Return [X, Y] of the center of cell containing provided text 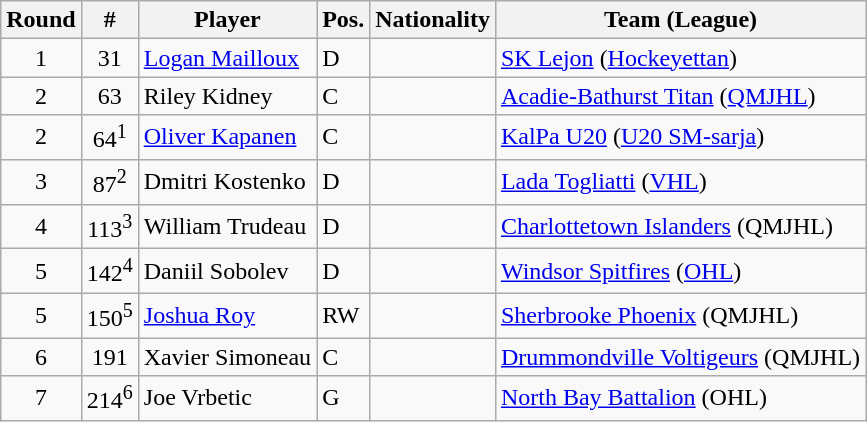
1424 [110, 272]
G [344, 398]
Lada Togliatti (VHL) [680, 182]
William Trudeau [227, 226]
191 [110, 357]
1133 [110, 226]
4 [41, 226]
Team (League) [680, 20]
Round [41, 20]
31 [110, 58]
Logan Mailloux [227, 58]
3 [41, 182]
Joe Vrbetic [227, 398]
KalPa U20 (U20 SM-sarja) [680, 138]
SK Lejon (Hockeyettan) [680, 58]
Player [227, 20]
Drummondville Voltigeurs (QMJHL) [680, 357]
RW [344, 316]
Acadie-Bathurst Titan (QMJHL) [680, 96]
Windsor Spitfires (OHL) [680, 272]
641 [110, 138]
Sherbrooke Phoenix (QMJHL) [680, 316]
Joshua Roy [227, 316]
Riley Kidney [227, 96]
1505 [110, 316]
Xavier Simoneau [227, 357]
Pos. [344, 20]
63 [110, 96]
2146 [110, 398]
Charlottetown Islanders (QMJHL) [680, 226]
Nationality [433, 20]
Dmitri Kostenko [227, 182]
Daniil Sobolev [227, 272]
# [110, 20]
North Bay Battalion (OHL) [680, 398]
6 [41, 357]
1 [41, 58]
Oliver Kapanen [227, 138]
7 [41, 398]
872 [110, 182]
